Extract the (x, y) coordinate from the center of the cell holding the provided text.  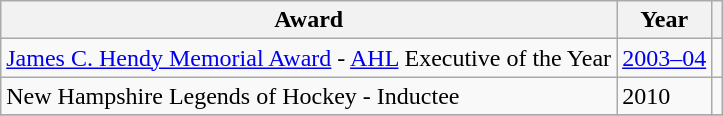
2003–04 (664, 58)
James C. Hendy Memorial Award - AHL Executive of the Year (309, 58)
Award (309, 20)
New Hampshire Legends of Hockey - Inductee (309, 96)
2010 (664, 96)
Year (664, 20)
